Identify which cell holds the provided text, then report its [X, Y] central coordinate. 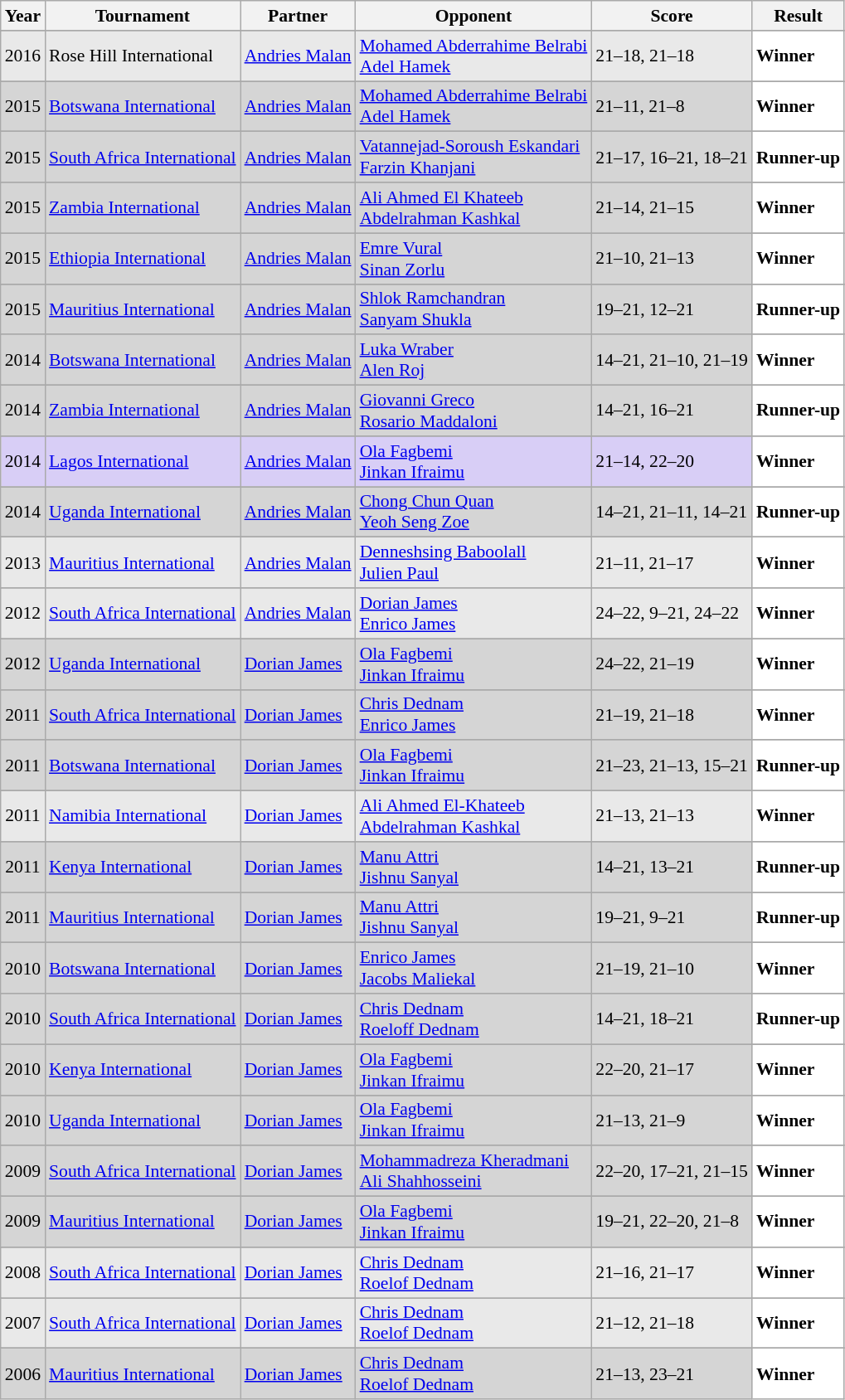
22–20, 17–21, 21–15 [672, 1171]
21–14, 21–15 [672, 207]
21–19, 21–18 [672, 715]
Enrico James Jacobs Maliekal [474, 969]
Shlok Ramchandran Sanyam Shukla [474, 309]
21–17, 16–21, 18–21 [672, 158]
21–19, 21–10 [672, 969]
2007 [23, 1324]
Chris Dednam Enrico James [474, 715]
14–21, 16–21 [672, 411]
14–21, 21–11, 14–21 [672, 513]
21–13, 21–13 [672, 816]
Chris Dednam Roeloff Dednam [474, 1018]
Chong Chun Quan Yeoh Seng Zoe [474, 513]
21–11, 21–17 [672, 562]
Namibia International [143, 816]
Mohammadreza Kheradmani Ali Shahhosseini [474, 1171]
Vatannejad-Soroush Eskandari Farzin Khanjani [474, 158]
24–22, 21–19 [672, 664]
Ali Ahmed El Khateeb Abdelrahman Kashkal [474, 207]
19–21, 22–20, 21–8 [672, 1223]
14–21, 13–21 [672, 868]
24–22, 9–21, 24–22 [672, 614]
Tournament [143, 16]
Lagos International [143, 461]
21–12, 21–18 [672, 1324]
Ali Ahmed El-Khateeb Abdelrahman Kashkal [474, 816]
21–11, 21–8 [672, 106]
Luka Wraber Alen Roj [474, 360]
Year [23, 16]
Giovanni Greco Rosario Maddaloni [474, 411]
Score [672, 16]
2006 [23, 1373]
2016 [23, 56]
21–14, 22–20 [672, 461]
Denneshsing Baboolall Julien Paul [474, 562]
2013 [23, 562]
14–21, 18–21 [672, 1018]
21–10, 21–13 [672, 259]
Dorian James Enrico James [474, 614]
19–21, 12–21 [672, 309]
Partner [299, 16]
21–23, 21–13, 15–21 [672, 766]
Rose Hill International [143, 56]
19–21, 9–21 [672, 917]
21–13, 23–21 [672, 1373]
Emre Vural Sinan Zorlu [474, 259]
Opponent [474, 16]
Result [798, 16]
14–21, 21–10, 21–19 [672, 360]
21–13, 21–9 [672, 1120]
21–16, 21–17 [672, 1272]
Ethiopia International [143, 259]
22–20, 21–17 [672, 1070]
2008 [23, 1272]
21–18, 21–18 [672, 56]
